Locate the cell with the specified text and output its [X, Y] center coordinate. 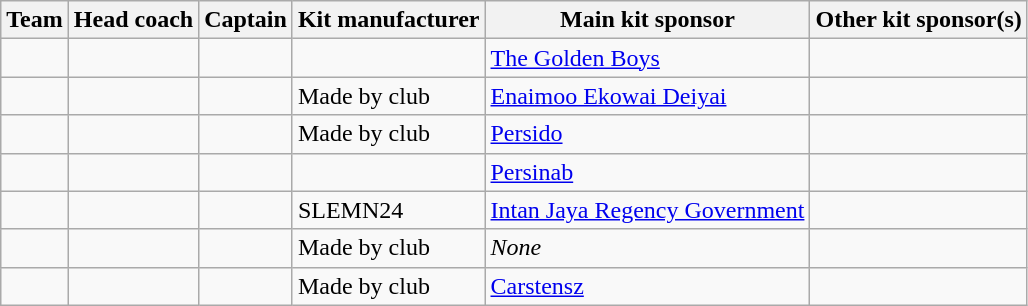
Team [35, 20]
Kit manufacturer [388, 20]
SLEMN24 [388, 210]
Head coach [133, 20]
Persinab [648, 172]
None [648, 248]
Main kit sponsor [648, 20]
Carstensz [648, 286]
The Golden Boys [648, 58]
Intan Jaya Regency Government [648, 210]
Captain [246, 20]
Other kit sponsor(s) [918, 20]
Enaimoo Ekowai Deiyai [648, 96]
Persido [648, 134]
